Capture the cell that displays the provided text and extract its [X, Y] central coordinate. 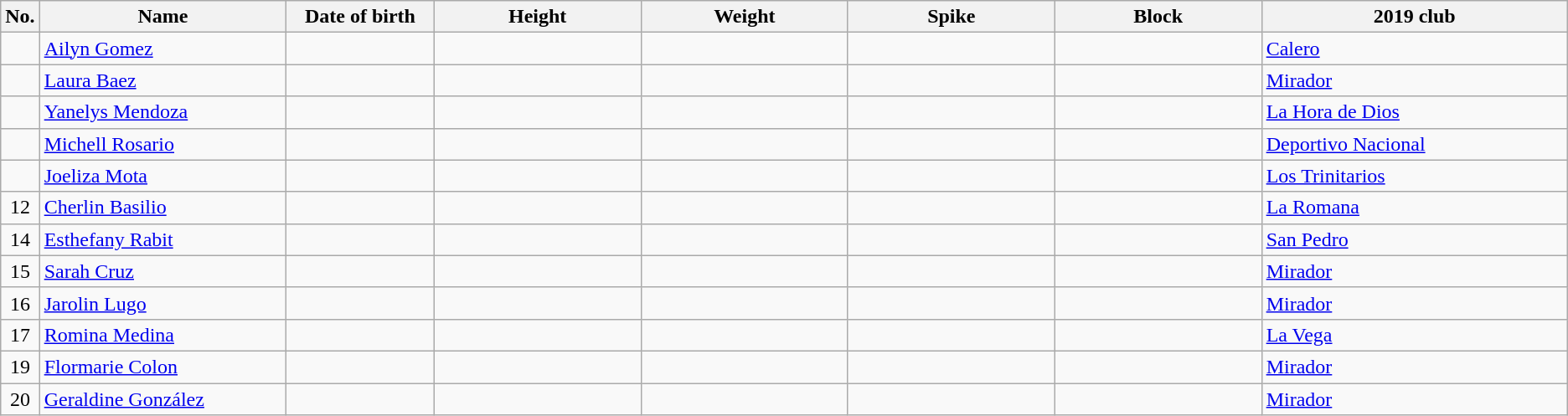
Ailyn Gomez [162, 49]
Joeliza Mota [162, 176]
Name [162, 17]
La Vega [1414, 335]
Deportivo Nacional [1414, 144]
La Romana [1414, 208]
Romina Medina [162, 335]
19 [20, 367]
Jarolin Lugo [162, 303]
14 [20, 239]
Laura Baez [162, 80]
Geraldine González [162, 399]
La Hora de Dios [1414, 112]
Block [1158, 17]
2019 club [1414, 17]
Spike [952, 17]
Flormarie Colon [162, 367]
Yanelys Mendoza [162, 112]
No. [20, 17]
Esthefany Rabit [162, 239]
Sarah Cruz [162, 271]
San Pedro [1414, 239]
Height [538, 17]
Date of birth [360, 17]
Michell Rosario [162, 144]
Cherlin Basilio [162, 208]
17 [20, 335]
Weight [744, 17]
Los Trinitarios [1414, 176]
12 [20, 208]
15 [20, 271]
20 [20, 399]
16 [20, 303]
Calero [1414, 49]
